Locate the cell with the specified text and output its [X, Y] center coordinate. 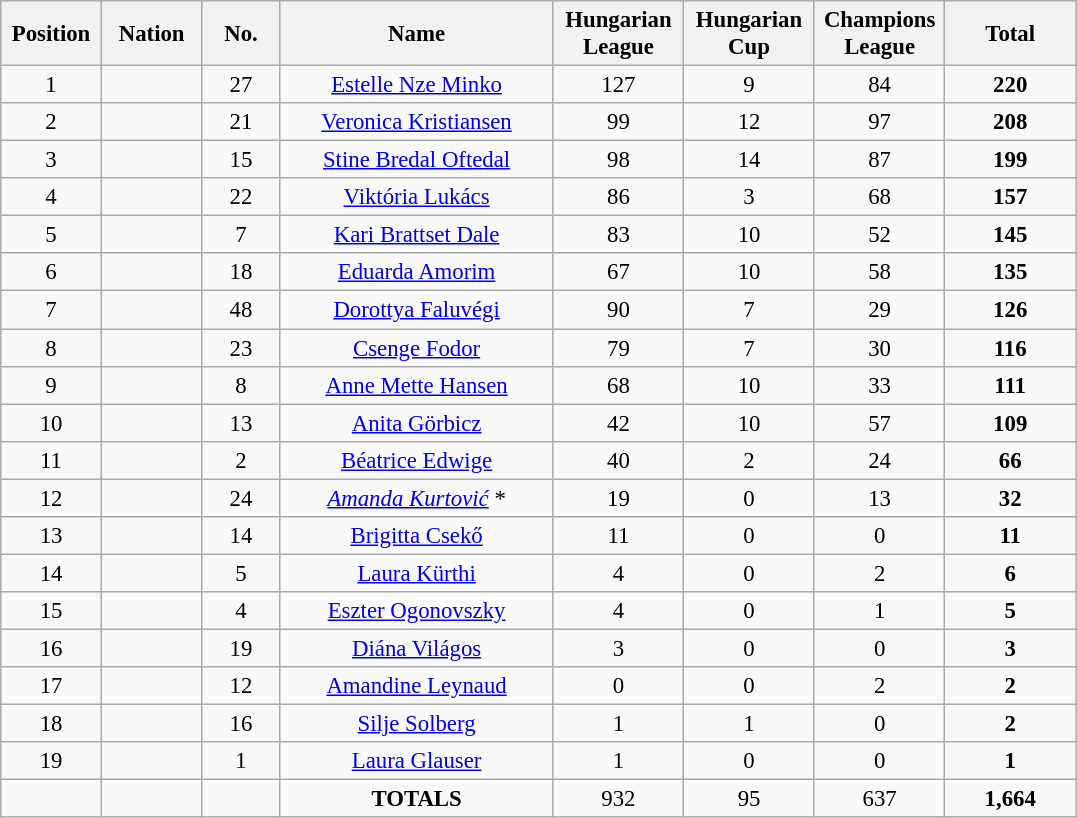
Viktória Lukács [416, 197]
Amandine Leynaud [416, 686]
Hungarian League [618, 34]
23 [241, 348]
109 [1010, 423]
57 [880, 423]
42 [618, 423]
157 [1010, 197]
27 [241, 85]
83 [618, 235]
90 [618, 310]
145 [1010, 235]
Silje Solberg [416, 724]
Béatrice Edwige [416, 460]
127 [618, 85]
Position [52, 34]
Kari Brattset Dale [416, 235]
58 [880, 273]
1,664 [1010, 799]
208 [1010, 122]
220 [1010, 85]
98 [618, 160]
Laura Kürthi [416, 573]
199 [1010, 160]
135 [1010, 273]
111 [1010, 385]
116 [1010, 348]
22 [241, 197]
99 [618, 122]
Stine Bredal Oftedal [416, 160]
Estelle Nze Minko [416, 85]
84 [880, 85]
79 [618, 348]
Anita Görbicz [416, 423]
66 [1010, 460]
No. [241, 34]
95 [750, 799]
48 [241, 310]
126 [1010, 310]
67 [618, 273]
86 [618, 197]
17 [52, 686]
Laura Glauser [416, 761]
Veronica Kristiansen [416, 122]
Dorottya Faluvégi [416, 310]
33 [880, 385]
Total [1010, 34]
29 [880, 310]
52 [880, 235]
Eduarda Amorim [416, 273]
Csenge Fodor [416, 348]
87 [880, 160]
Champions League [880, 34]
Eszter Ogonovszky [416, 611]
40 [618, 460]
637 [880, 799]
Hungarian Cup [750, 34]
30 [880, 348]
Nation [152, 34]
Amanda Kurtović * [416, 498]
Anne Mette Hansen [416, 385]
21 [241, 122]
97 [880, 122]
TOTALS [416, 799]
Brigitta Csekő [416, 536]
32 [1010, 498]
Diána Világos [416, 648]
932 [618, 799]
Name [416, 34]
